Locate the cell with the specified text and output its [X, Y] center coordinate. 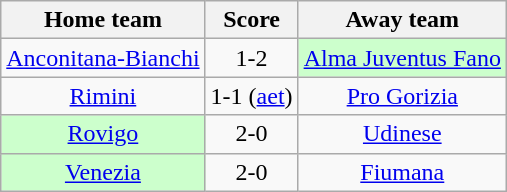
Away team [402, 20]
Rovigo [103, 134]
1-1 (aet) [252, 96]
Alma Juventus Fano [402, 58]
Home team [103, 20]
Venezia [103, 172]
Udinese [402, 134]
Rimini [103, 96]
Pro Gorizia [402, 96]
Fiumana [402, 172]
Score [252, 20]
Anconitana-Bianchi [103, 58]
1-2 [252, 58]
